From the cell containing the given text, extract its center point as (x, y) coordinate. 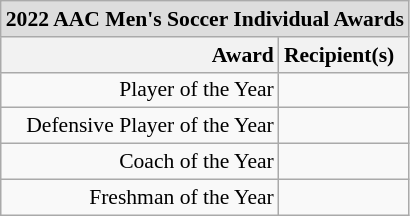
Player of the Year (140, 90)
2022 AAC Men's Soccer Individual Awards (205, 19)
Recipient(s) (344, 55)
Freshman of the Year (140, 197)
Defensive Player of the Year (140, 126)
Coach of the Year (140, 162)
Award (140, 55)
